Find where the given text appears and provide that cell's center as [X, Y] coordinate. 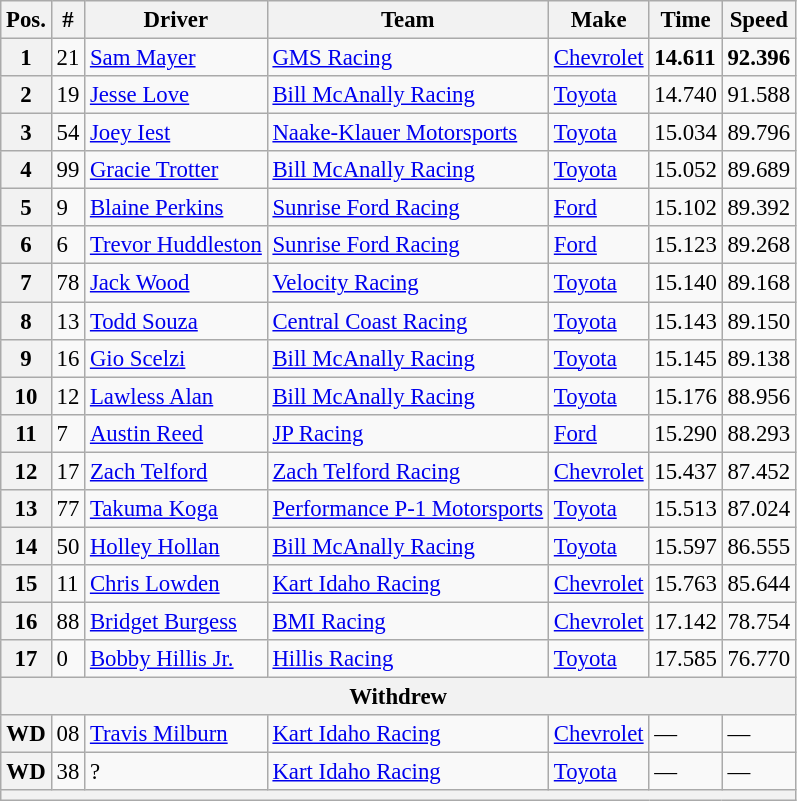
5 [26, 208]
Driver [176, 20]
89.268 [758, 245]
15 [26, 584]
Holley Hollan [176, 546]
3 [26, 133]
Gio Scelzi [176, 358]
17.585 [686, 659]
89.150 [758, 321]
Central Coast Racing [408, 321]
1 [26, 58]
85.644 [758, 584]
38 [68, 772]
89.689 [758, 170]
0 [68, 659]
15.145 [686, 358]
Gracie Trotter [176, 170]
88 [68, 621]
89.138 [758, 358]
91.588 [758, 95]
15.763 [686, 584]
Sam Mayer [176, 58]
54 [68, 133]
15.290 [686, 433]
8 [26, 321]
Performance P-1 Motorsports [408, 509]
Team [408, 20]
Travis Milburn [176, 734]
Make [599, 20]
89.392 [758, 208]
Bridget Burgess [176, 621]
89.168 [758, 283]
15.140 [686, 283]
89.796 [758, 133]
Chris Lowden [176, 584]
? [176, 772]
15.034 [686, 133]
Time [686, 20]
21 [68, 58]
Blaine Perkins [176, 208]
Jesse Love [176, 95]
4 [26, 170]
14.611 [686, 58]
Naake-Klauer Motorsports [408, 133]
Pos. [26, 20]
87.024 [758, 509]
JP Racing [408, 433]
77 [68, 509]
Hillis Racing [408, 659]
Withdrew [398, 697]
Trevor Huddleston [176, 245]
50 [68, 546]
08 [68, 734]
76.770 [758, 659]
Lawless Alan [176, 396]
88.293 [758, 433]
Takuma Koga [176, 509]
87.452 [758, 471]
92.396 [758, 58]
Zach Telford Racing [408, 471]
15.437 [686, 471]
99 [68, 170]
Speed [758, 20]
Jack Wood [176, 283]
2 [26, 95]
86.555 [758, 546]
78.754 [758, 621]
Zach Telford [176, 471]
17.142 [686, 621]
BMI Racing [408, 621]
15.123 [686, 245]
19 [68, 95]
14 [26, 546]
Todd Souza [176, 321]
# [68, 20]
15.513 [686, 509]
15.176 [686, 396]
78 [68, 283]
15.102 [686, 208]
Joey Iest [176, 133]
GMS Racing [408, 58]
Bobby Hillis Jr. [176, 659]
88.956 [758, 396]
15.597 [686, 546]
14.740 [686, 95]
15.143 [686, 321]
15.052 [686, 170]
10 [26, 396]
Velocity Racing [408, 283]
Austin Reed [176, 433]
